Pinpoint the cell where the given text exists, returning its (X, Y) midpoint coordinate. 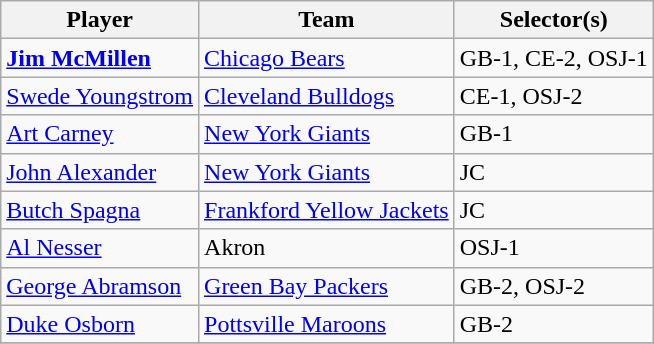
Butch Spagna (100, 210)
Selector(s) (554, 20)
Frankford Yellow Jackets (327, 210)
OSJ-1 (554, 248)
Swede Youngstrom (100, 96)
Cleveland Bulldogs (327, 96)
GB-2, OSJ-2 (554, 286)
Jim McMillen (100, 58)
Art Carney (100, 134)
Al Nesser (100, 248)
George Abramson (100, 286)
GB-1, CE-2, OSJ-1 (554, 58)
Chicago Bears (327, 58)
Green Bay Packers (327, 286)
Duke Osborn (100, 324)
Pottsville Maroons (327, 324)
GB-1 (554, 134)
Player (100, 20)
CE-1, OSJ-2 (554, 96)
John Alexander (100, 172)
Akron (327, 248)
GB-2 (554, 324)
Team (327, 20)
